Pinpoint the cell where the given text exists, returning its [X, Y] midpoint coordinate. 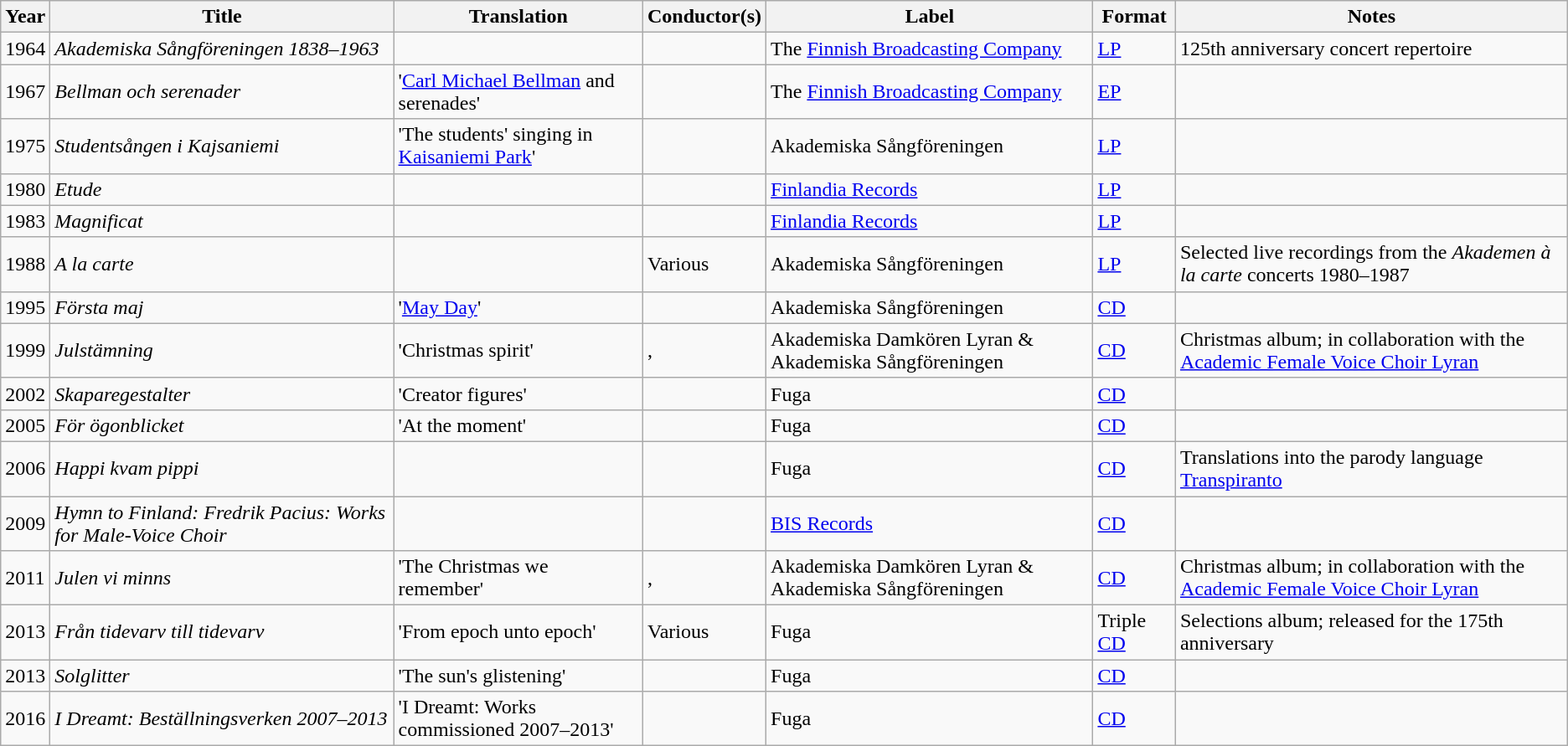
'At the moment' [518, 425]
1980 [25, 189]
1999 [25, 350]
Från tidevarv till tidevarv [222, 633]
1995 [25, 307]
Label [930, 17]
Hymn to Finland: Fredrik Pacius: Works for Male-Voice Choir [222, 522]
2009 [25, 522]
I Dreamt: Beställningsverken 2007–2013 [222, 718]
'From epoch unto epoch' [518, 633]
Studentsången i Kajsaniemi [222, 146]
Solglitter [222, 676]
BIS Records [930, 522]
'Christmas spirit' [518, 350]
Etude [222, 189]
1988 [25, 265]
Translations into the parody language Transpiranto [1371, 469]
EP [1134, 92]
2011 [25, 578]
Selected live recordings from the Akademen à la carte concerts 1980–1987 [1371, 265]
'May Day' [518, 307]
Selections album; released for the 175th anniversary [1371, 633]
1967 [25, 92]
Translation [518, 17]
Akademiska Sångföreningen 1838–1963 [222, 49]
Happi kvam pippi [222, 469]
För ögonblicket [222, 425]
'The sun's glistening' [518, 676]
Första maj [222, 307]
'Carl Michael Bellman and serenades' [518, 92]
125th anniversary concert repertoire [1371, 49]
Notes [1371, 17]
Magnificat [222, 221]
Conductor(s) [704, 17]
Skaparegestalter [222, 394]
'The Christmas we remember' [518, 578]
Julstämning [222, 350]
2002 [25, 394]
2006 [25, 469]
2005 [25, 425]
Format [1134, 17]
Year [25, 17]
1964 [25, 49]
Triple CD [1134, 633]
Bellman och serenader [222, 92]
'I Dreamt: Works commissioned 2007–2013' [518, 718]
2016 [25, 718]
1983 [25, 221]
Title [222, 17]
Julen vi minns [222, 578]
A la carte [222, 265]
'The students' singing in Kaisaniemi Park' [518, 146]
'Creator figures' [518, 394]
1975 [25, 146]
